For the text-containing cell, return its midpoint in (x, y) coordinate format. 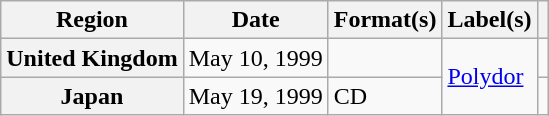
United Kingdom (92, 58)
Format(s) (385, 20)
May 10, 1999 (256, 58)
May 19, 1999 (256, 96)
Date (256, 20)
Label(s) (490, 20)
Region (92, 20)
Japan (92, 96)
CD (385, 96)
Polydor (490, 77)
